Find where the given text appears and provide that cell's center as [X, Y] coordinate. 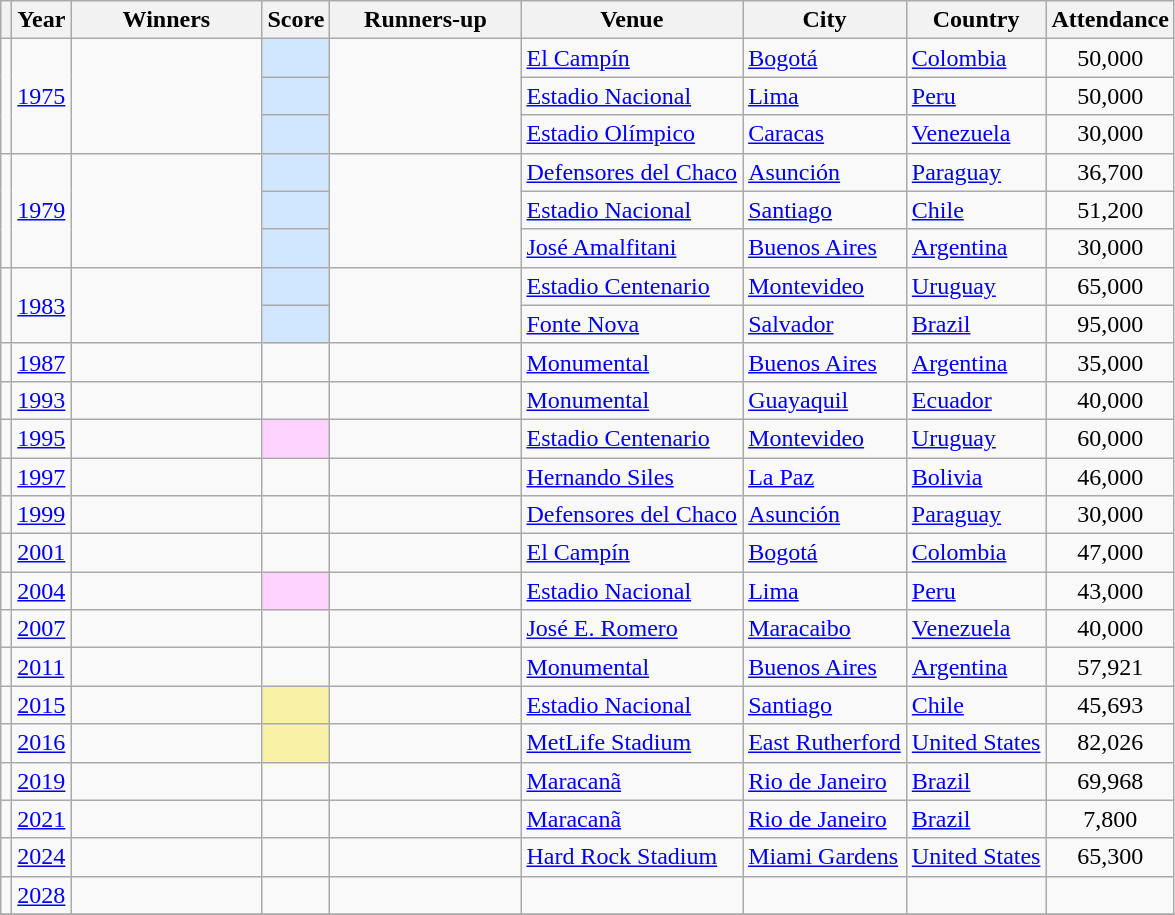
45,693 [1110, 705]
46,000 [1110, 477]
La Paz [825, 477]
Estadio Olímpico [632, 134]
2016 [42, 743]
65,300 [1110, 857]
Score [296, 20]
2011 [42, 667]
Salvador [825, 324]
East Rutherford [825, 743]
Hard Rock Stadium [632, 857]
2024 [42, 857]
2019 [42, 781]
Fonte Nova [632, 324]
Caracas [825, 134]
7,800 [1110, 819]
Runners-up [426, 20]
Guayaquil [825, 400]
MetLife Stadium [632, 743]
José Amalfitani [632, 248]
Attendance [1110, 20]
2028 [42, 895]
2004 [42, 591]
1987 [42, 362]
36,700 [1110, 172]
1975 [42, 96]
43,000 [1110, 591]
Venue [632, 20]
Hernando Siles [632, 477]
69,968 [1110, 781]
Miami Gardens [825, 857]
Bolivia [976, 477]
Country [976, 20]
1999 [42, 515]
2021 [42, 819]
35,000 [1110, 362]
65,000 [1110, 286]
1993 [42, 400]
51,200 [1110, 210]
1995 [42, 438]
1979 [42, 210]
Year [42, 20]
82,026 [1110, 743]
2001 [42, 553]
60,000 [1110, 438]
José E. Romero [632, 629]
1983 [42, 305]
Maracaibo [825, 629]
47,000 [1110, 553]
2015 [42, 705]
2007 [42, 629]
Ecuador [976, 400]
Winners [166, 20]
1997 [42, 477]
City [825, 20]
57,921 [1110, 667]
95,000 [1110, 324]
